Capture the cell that displays the provided text and extract its (x, y) central coordinate. 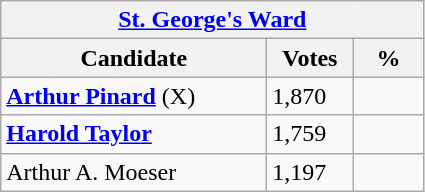
% (388, 58)
1,870 (310, 96)
Harold Taylor (134, 134)
Votes (310, 58)
St. George's Ward (212, 20)
Arthur A. Moeser (134, 172)
Arthur Pinard (X) (134, 96)
1,197 (310, 172)
Candidate (134, 58)
1,759 (310, 134)
